Detect which cell encompasses the target text, then output its [X, Y] center coordinate. 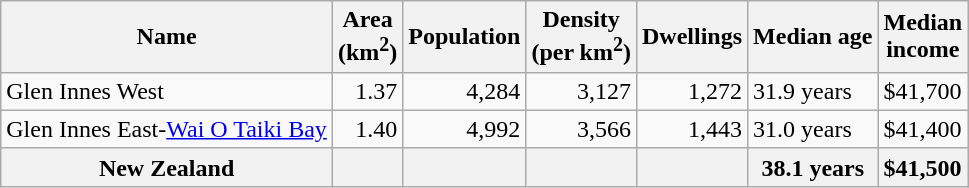
38.1 years [813, 167]
3,566 [582, 129]
$41,400 [923, 129]
31.0 years [813, 129]
$41,700 [923, 91]
1.37 [367, 91]
31.9 years [813, 91]
4,284 [464, 91]
Name [167, 37]
$41,500 [923, 167]
Medianincome [923, 37]
Density(per km2) [582, 37]
Glen Innes East-Wai O Taiki Bay [167, 129]
Population [464, 37]
1,272 [692, 91]
1,443 [692, 129]
4,992 [464, 129]
3,127 [582, 91]
Dwellings [692, 37]
1.40 [367, 129]
Area(km2) [367, 37]
Median age [813, 37]
Glen Innes West [167, 91]
New Zealand [167, 167]
